Identify which cell holds the provided text, then report its [x, y] central coordinate. 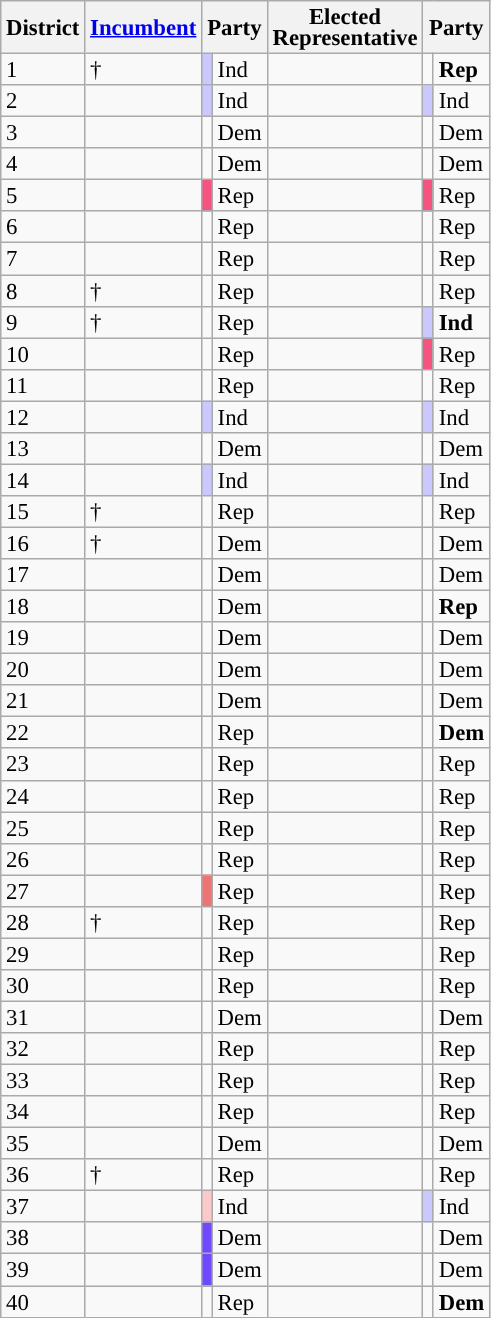
8 [43, 291]
24 [43, 796]
26 [43, 859]
6 [43, 228]
1 [43, 70]
2 [43, 101]
30 [43, 986]
27 [43, 891]
39 [43, 1270]
16 [43, 543]
36 [43, 1175]
19 [43, 638]
20 [43, 670]
40 [43, 1302]
28 [43, 923]
14 [43, 480]
34 [43, 1112]
32 [43, 1049]
22 [43, 733]
13 [43, 449]
9 [43, 322]
35 [43, 1144]
10 [43, 354]
ElectedRepresentative [345, 28]
25 [43, 828]
15 [43, 512]
12 [43, 417]
31 [43, 1017]
3 [43, 133]
7 [43, 259]
Incumbent [144, 28]
5 [43, 196]
21 [43, 701]
38 [43, 1238]
23 [43, 765]
4 [43, 164]
17 [43, 575]
11 [43, 385]
37 [43, 1207]
33 [43, 1081]
29 [43, 954]
District [43, 28]
18 [43, 607]
